Return the (X, Y) coordinate for the center point of the cell that contains the specified text.  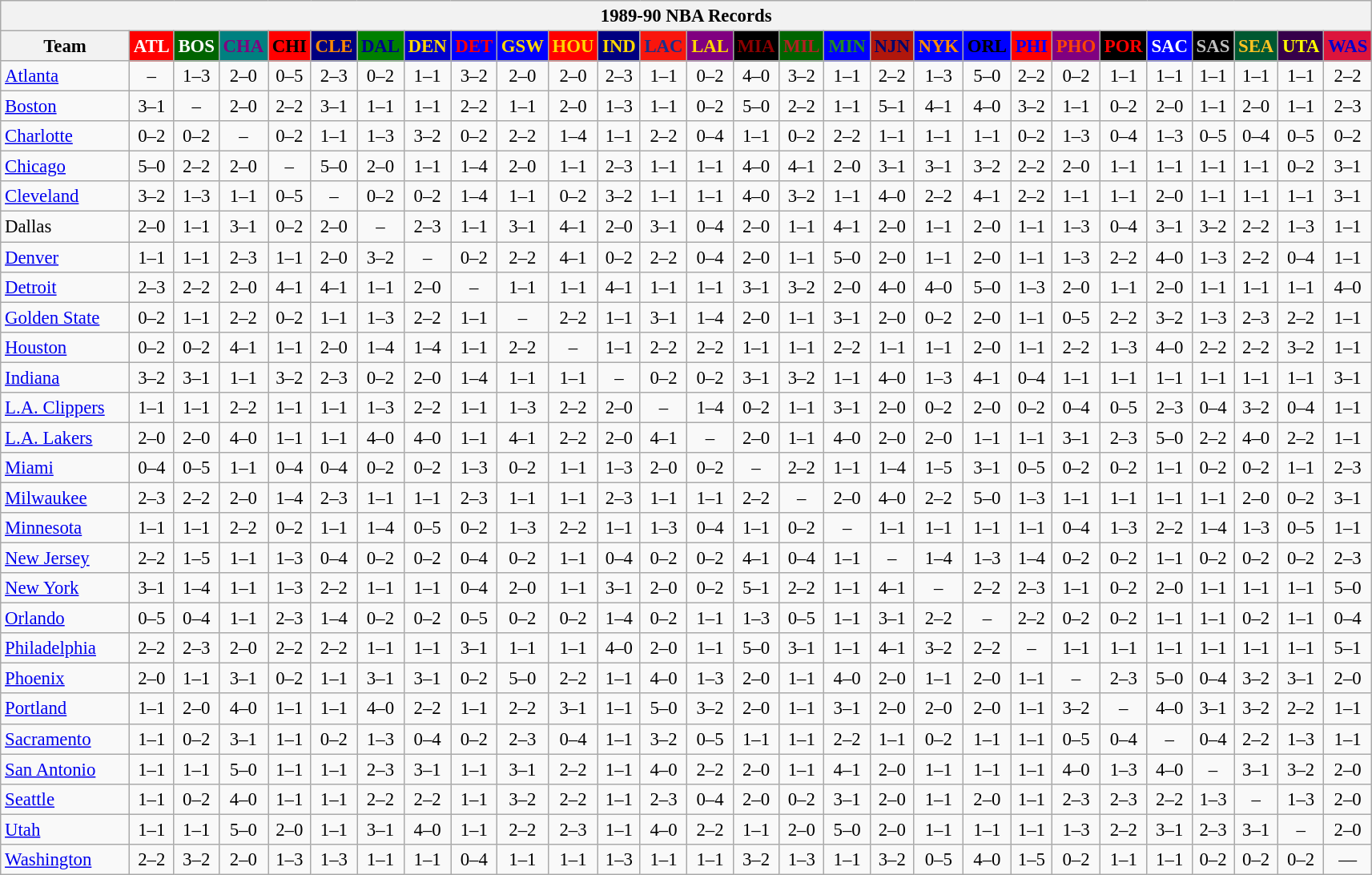
MIA (756, 46)
POR (1123, 46)
NYK (939, 46)
GSW (522, 46)
Team (66, 46)
Portland (66, 709)
HOU (573, 46)
Houston (66, 347)
Denver (66, 257)
Miami (66, 468)
Golden State (66, 317)
LAL (710, 46)
Philadelphia (66, 648)
Boston (66, 107)
CHA (243, 46)
PHO (1076, 46)
WAS (1348, 46)
L.A. Lakers (66, 437)
Orlando (66, 619)
SAC (1169, 46)
BOS (196, 46)
Chicago (66, 167)
L.A. Clippers (66, 408)
ATL (151, 46)
— (1348, 860)
Sacramento (66, 739)
San Antonio (66, 769)
1989-90 NBA Records (686, 16)
UTA (1301, 46)
Dallas (66, 227)
DAL (381, 46)
Phoenix (66, 679)
New York (66, 588)
Utah (66, 829)
MIN (847, 46)
Seattle (66, 799)
MIL (802, 46)
SAS (1213, 46)
LAC (663, 46)
SEA (1256, 46)
Minnesota (66, 528)
Indiana (66, 377)
NJN (892, 46)
Cleveland (66, 196)
CLE (333, 46)
New Jersey (66, 558)
Milwaukee (66, 498)
IND (619, 46)
PHI (1032, 46)
CHI (289, 46)
Washington (66, 860)
Atlanta (66, 76)
Detroit (66, 287)
DET (474, 46)
DEN (428, 46)
ORL (987, 46)
Charlotte (66, 136)
